Return [X, Y] of the center of cell containing provided text 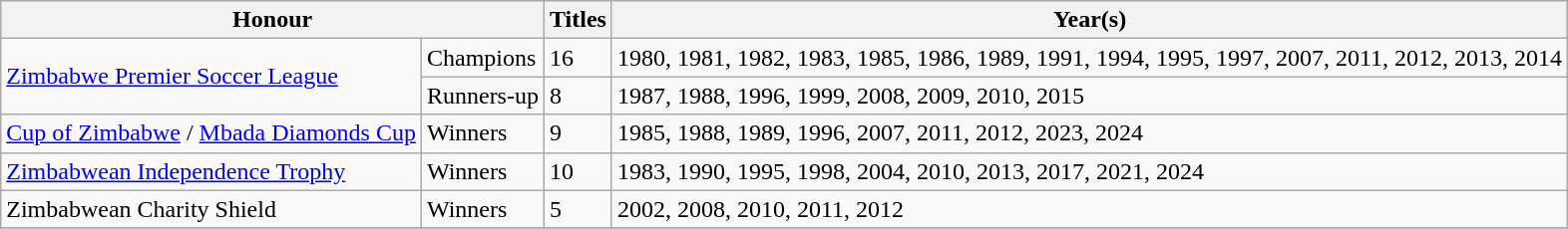
Titles [578, 20]
Zimbabwe Premier Soccer League [211, 77]
1985, 1988, 1989, 1996, 2007, 2011, 2012, 2023, 2024 [1089, 133]
Cup of Zimbabwe / Mbada Diamonds Cup [211, 133]
Honour [273, 20]
Runners-up [483, 96]
1983, 1990, 1995, 1998, 2004, 2010, 2013, 2017, 2021, 2024 [1089, 171]
16 [578, 58]
9 [578, 133]
5 [578, 209]
Year(s) [1089, 20]
Zimbabwean Charity Shield [211, 209]
1987, 1988, 1996, 1999, 2008, 2009, 2010, 2015 [1089, 96]
2002, 2008, 2010, 2011, 2012 [1089, 209]
8 [578, 96]
Zimbabwean Independence Trophy [211, 171]
Champions [483, 58]
10 [578, 171]
1980, 1981, 1982, 1983, 1985, 1986, 1989, 1991, 1994, 1995, 1997, 2007, 2011, 2012, 2013, 2014 [1089, 58]
